Output the [x, y] coordinate of the center of the cell containing the given text.  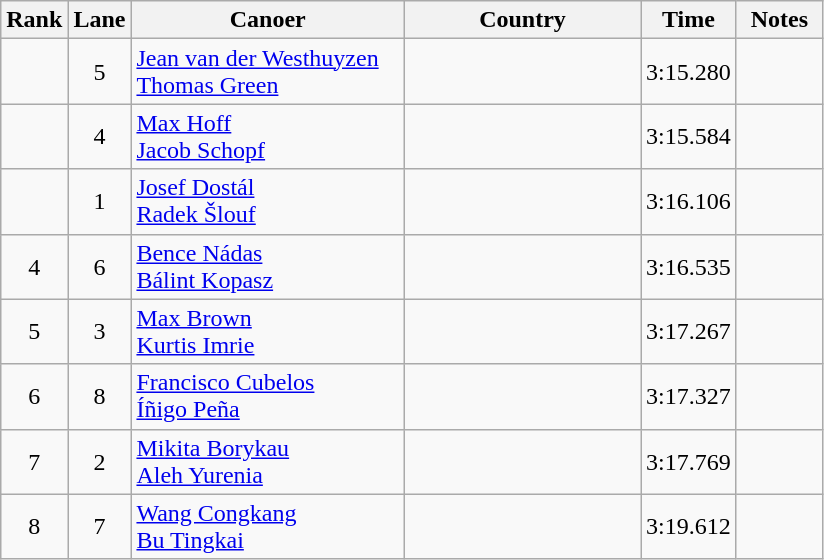
3:17.267 [689, 332]
3 [100, 332]
1 [100, 202]
3:16.535 [689, 266]
Lane [100, 20]
Francisco CubelosÍñigo Peña [268, 396]
3:17.769 [689, 462]
Bence NádasBálint Kopasz [268, 266]
3:17.327 [689, 396]
Notes [779, 20]
Rank [34, 20]
3:15.584 [689, 136]
Max HoffJacob Schopf [268, 136]
3:19.612 [689, 526]
Max BrownKurtis Imrie [268, 332]
2 [100, 462]
3:15.280 [689, 72]
Wang CongkangBu Tingkai [268, 526]
Country [522, 20]
Josef DostálRadek Šlouf [268, 202]
Mikita BorykauAleh Yurenia [268, 462]
Canoer [268, 20]
Jean van der WesthuyzenThomas Green [268, 72]
3:16.106 [689, 202]
Time [689, 20]
